Scan for the cell matching the given text and deliver its [x, y] coordinate at center. 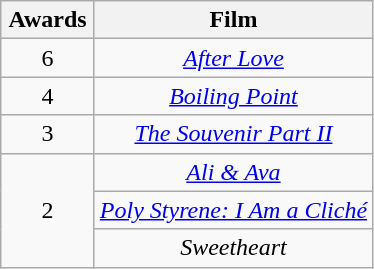
Awards [48, 20]
Boiling Point [233, 96]
6 [48, 58]
2 [48, 210]
Film [233, 20]
Sweetheart [233, 248]
Ali & Ava [233, 172]
4 [48, 96]
The Souvenir Part II [233, 134]
Poly Styrene: I Am a Cliché [233, 210]
3 [48, 134]
After Love [233, 58]
